Determine the [X, Y] coordinate at the center of the cell enclosing the given text.  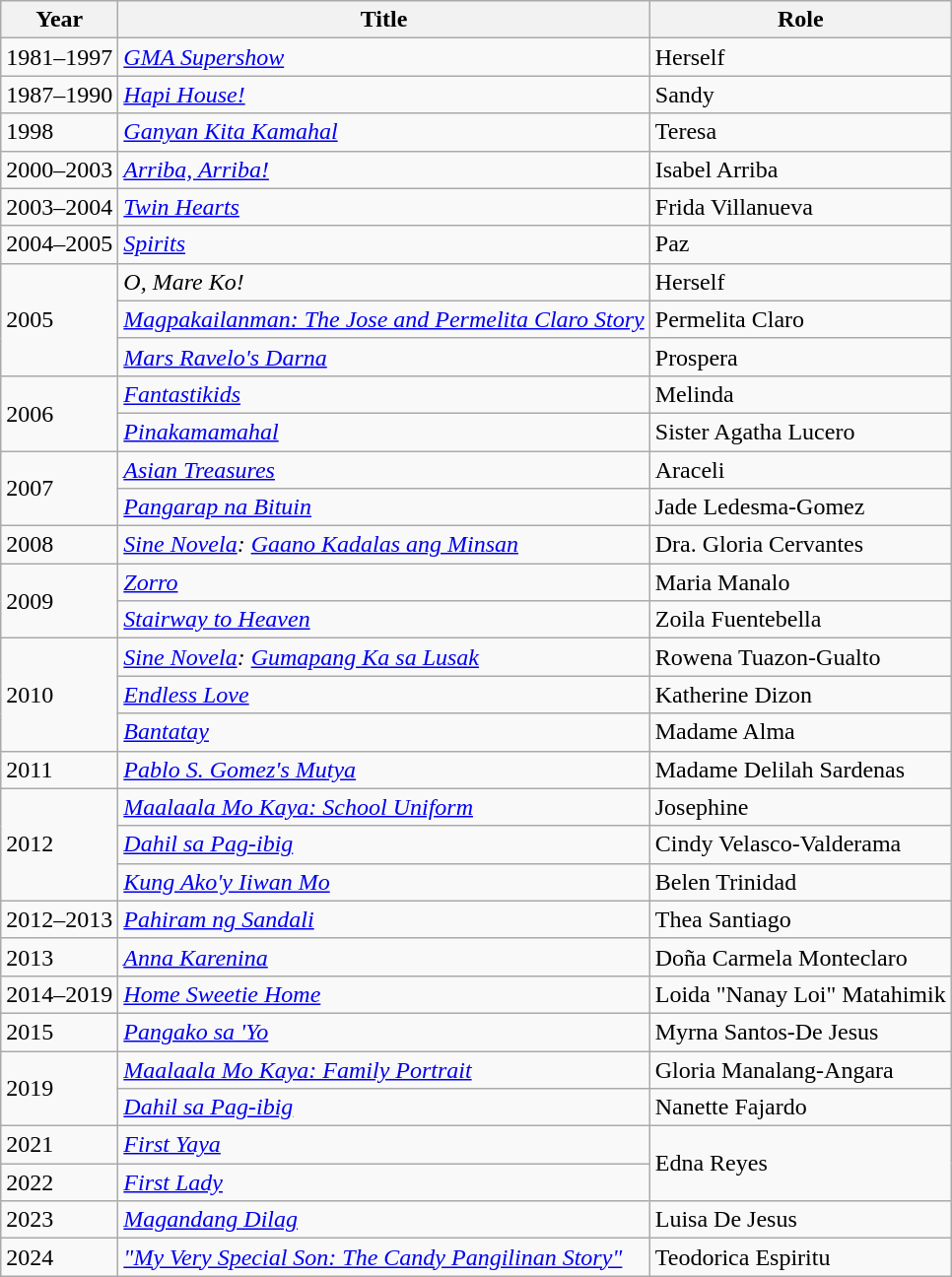
Teodorica Espiritu [800, 1257]
Kung Ako'y Iiwan Mo [384, 882]
Teresa [800, 132]
Magandang Dilag [384, 1220]
Araceli [800, 470]
1987–1990 [59, 95]
Gloria Manalang-Angara [800, 1069]
Frida Villanueva [800, 207]
Paz [800, 244]
2009 [59, 601]
Madame Alma [800, 732]
Pablo S. Gomez's Mutya [384, 770]
"My Very Special Son: The Candy Pangilinan Story" [384, 1257]
2005 [59, 319]
2022 [59, 1182]
Year [59, 20]
Katherine Dizon [800, 695]
1998 [59, 132]
2000–2003 [59, 169]
Pinakamamahal [384, 432]
Josephine [800, 807]
Maalaala Mo Kaya: Family Portrait [384, 1069]
Role [800, 20]
2011 [59, 770]
2003–2004 [59, 207]
First Yaya [384, 1145]
2024 [59, 1257]
Rowena Tuazon-Gualto [800, 657]
Sister Agatha Lucero [800, 432]
Arriba, Arriba! [384, 169]
Sine Novela: Gaano Kadalas ang Minsan [384, 545]
Edna Reyes [800, 1164]
Maria Manalo [800, 582]
Endless Love [384, 695]
Sine Novela: Gumapang Ka sa Lusak [384, 657]
2012–2013 [59, 919]
First Lady [384, 1182]
Twin Hearts [384, 207]
Nanette Fajardo [800, 1108]
Title [384, 20]
Pangarap na Bituin [384, 507]
GMA Supershow [384, 57]
Belen Trinidad [800, 882]
Thea Santiago [800, 919]
2015 [59, 1032]
Magpakailanman: The Jose and Permelita Claro Story [384, 319]
2013 [59, 957]
Mars Ravelo's Darna [384, 357]
Prospera [800, 357]
Cindy Velasco-Valderama [800, 844]
Doña Carmela Monteclaro [800, 957]
O, Mare Ko! [384, 282]
Melinda [800, 394]
Isabel Arriba [800, 169]
2004–2005 [59, 244]
1981–1997 [59, 57]
Asian Treasures [384, 470]
Loida "Nanay Loi" Matahimik [800, 994]
Pahiram ng Sandali [384, 919]
2012 [59, 844]
Permelita Claro [800, 319]
Spirits [384, 244]
2008 [59, 545]
Zorro [384, 582]
Zoila Fuentebella [800, 620]
Maalaala Mo Kaya: School Uniform [384, 807]
Sandy [800, 95]
Home Sweetie Home [384, 994]
Madame Delilah Sardenas [800, 770]
2021 [59, 1145]
Ganyan Kita Kamahal [384, 132]
2006 [59, 413]
2023 [59, 1220]
Fantastikids [384, 394]
Dra. Gloria Cervantes [800, 545]
Myrna Santos-De Jesus [800, 1032]
2014–2019 [59, 994]
2019 [59, 1088]
2007 [59, 489]
Jade Ledesma-Gomez [800, 507]
Hapi House! [384, 95]
Stairway to Heaven [384, 620]
Anna Karenina [384, 957]
Bantatay [384, 732]
2010 [59, 695]
Pangako sa 'Yo [384, 1032]
Luisa De Jesus [800, 1220]
